For the text-containing cell, return its midpoint in (X, Y) coordinate format. 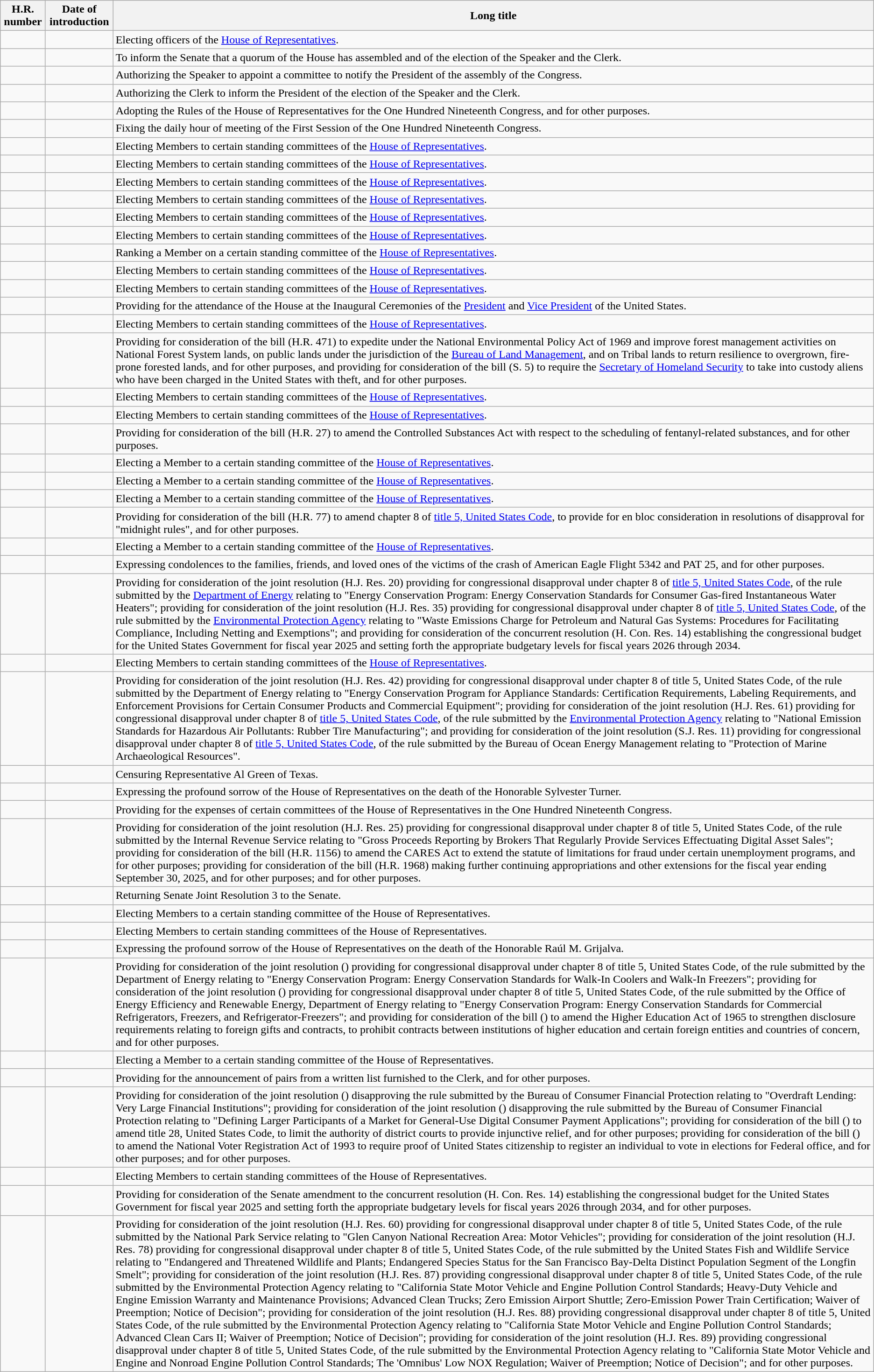
Censuring Representative Al Green of Texas. (493, 774)
Providing for the attendance of the House at the Inaugural Ceremonies of the President and Vice President of the United States. (493, 306)
Long title (493, 16)
Fixing the daily hour of meeting of the First Session of the One Hundred Nineteenth Congress. (493, 128)
To inform the Senate that a quorum of the House has assembled and of the election of the Speaker and the Clerk. (493, 57)
Providing for the announcement of pairs from a written list furnished to the Clerk, and for other purposes. (493, 1078)
Adopting the Rules of the House of Representatives for the One Hundred Nineteenth Congress, and for other purposes. (493, 111)
Date of introduction (79, 16)
Expressing the profound sorrow of the House of Representatives on the death of the Honorable Raúl M. Grijalva. (493, 949)
Providing for the expenses of certain committees of the House of Representatives in the One Hundred Nineteenth Congress. (493, 810)
H.R. number (23, 16)
Electing Members to a certain standing committee of the House of Representatives. (493, 913)
Authorizing the Speaker to appoint a committee to notify the President of the assembly of the Congress. (493, 75)
Expressing the profound sorrow of the House of Representatives on the death of the Honorable Sylvester Turner. (493, 792)
Electing officers of the House of Representatives. (493, 40)
Authorizing the Clerk to inform the President of the election of the Speaker and the Clerk. (493, 93)
Returning Senate Joint Resolution 3 to the Senate. (493, 896)
Ranking a Member on a certain standing committee of the House of Representatives. (493, 253)
